Return the [X, Y] coordinate for the center point of the cell that contains the specified text.  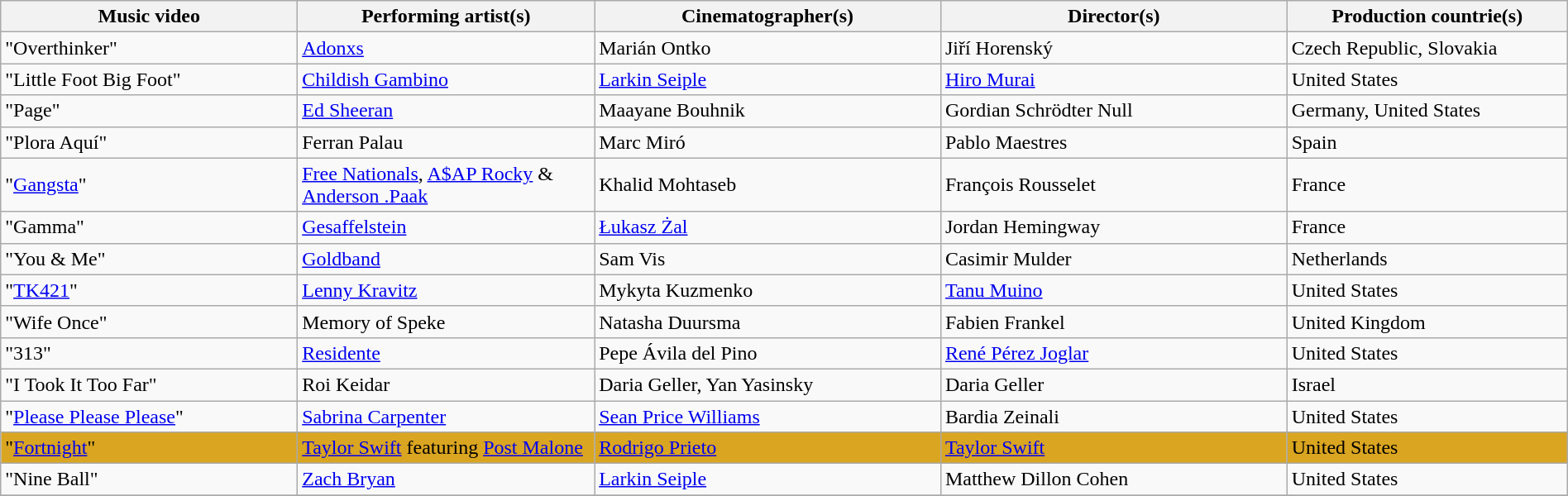
Bardia Zeinali [1113, 416]
Roi Keidar [447, 384]
Netherlands [1427, 259]
"Wife Once" [149, 322]
Production countrie(s) [1427, 17]
Tanu Muino [1113, 290]
Director(s) [1113, 17]
Gesaffelstein [447, 227]
Maayane Bouhnik [767, 111]
Gordian Schrödter Null [1113, 111]
Marián Ontko [767, 48]
Ed Sheeran [447, 111]
"Overthinker" [149, 48]
"313" [149, 353]
Sean Price Williams [767, 416]
Lenny Kravitz [447, 290]
Pablo Maestres [1113, 142]
"Little Foot Big Foot" [149, 79]
Israel [1427, 384]
"Please Please Please" [149, 416]
Łukasz Żal [767, 227]
René Pérez Joglar [1113, 353]
Germany, United States [1427, 111]
Casimir Mulder [1113, 259]
Daria Geller [1113, 384]
Spain [1427, 142]
Memory of Speke [447, 322]
Adonxs [447, 48]
Sabrina Carpenter [447, 416]
Goldband [447, 259]
"TK421" [149, 290]
Khalid Mohtaseb [767, 185]
"Plora Aquí" [149, 142]
"I Took It Too Far" [149, 384]
Jordan Hemingway [1113, 227]
Matthew Dillon Cohen [1113, 479]
Jiří Horenský [1113, 48]
Childish Gambino [447, 79]
Ferran Palau [447, 142]
Daria Geller, Yan Yasinsky [767, 384]
Residente [447, 353]
"Gangsta" [149, 185]
Sam Vis [767, 259]
Free Nationals, A$AP Rocky & Anderson .Paak [447, 185]
Mykyta Kuzmenko [767, 290]
Czech Republic, Slovakia [1427, 48]
Cinematographer(s) [767, 17]
"Gamma" [149, 227]
Pepe Ávila del Pino [767, 353]
Fabien Frankel [1113, 322]
Marc Miró [767, 142]
Natasha Duursma [767, 322]
"You & Me" [149, 259]
Performing artist(s) [447, 17]
Music video [149, 17]
Zach Bryan [447, 479]
Hiro Murai [1113, 79]
Taylor Swift featuring Post Malone [447, 448]
Taylor Swift [1113, 448]
United Kingdom [1427, 322]
"Fortnight" [149, 448]
François Rousselet [1113, 185]
"Page" [149, 111]
Rodrigo Prieto [767, 448]
"Nine Ball" [149, 479]
